Return [X, Y] of the center of cell containing provided text 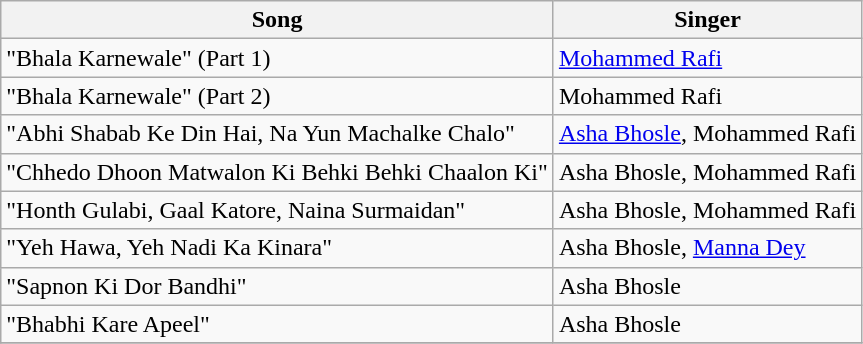
"Chhedo Dhoon Matwalon Ki Behki Behki Chaalon Ki" [278, 172]
"Honth Gulabi, Gaal Katore, Naina Surmaidan" [278, 210]
"Yeh Hawa, Yeh Nadi Ka Kinara" [278, 248]
Singer [707, 20]
"Abhi Shabab Ke Din Hai, Na Yun Machalke Chalo" [278, 134]
"Bhala Karnewale" (Part 1) [278, 58]
Song [278, 20]
Asha Bhosle, Manna Dey [707, 248]
"Bhabhi Kare Apeel" [278, 324]
"Bhala Karnewale" (Part 2) [278, 96]
"Sapnon Ki Dor Bandhi" [278, 286]
